Return (x, y) of the center of cell containing provided text 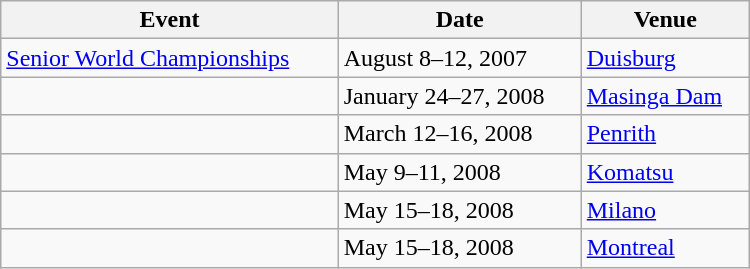
March 12–16, 2008 (460, 134)
August 8–12, 2007 (460, 58)
Montreal (665, 248)
Venue (665, 20)
January 24–27, 2008 (460, 96)
Duisburg (665, 58)
Komatsu (665, 172)
Masinga Dam (665, 96)
May 9–11, 2008 (460, 172)
Milano (665, 210)
Event (170, 20)
Date (460, 20)
Penrith (665, 134)
Senior World Championships (170, 58)
